Return [x, y] of the center of cell containing provided text 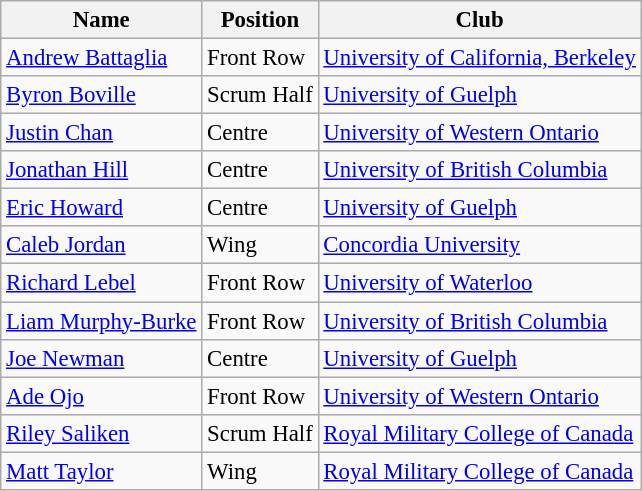
Concordia University [480, 245]
Riley Saliken [102, 433]
Name [102, 20]
Ade Ojo [102, 396]
Joe Newman [102, 358]
Justin Chan [102, 133]
Caleb Jordan [102, 245]
University of California, Berkeley [480, 58]
Andrew Battaglia [102, 58]
Byron Boville [102, 95]
University of Waterloo [480, 283]
Jonathan Hill [102, 170]
Liam Murphy-Burke [102, 321]
Club [480, 20]
Eric Howard [102, 208]
Matt Taylor [102, 471]
Position [260, 20]
Richard Lebel [102, 283]
